Locate the cell with the specified text and output its (x, y) center coordinate. 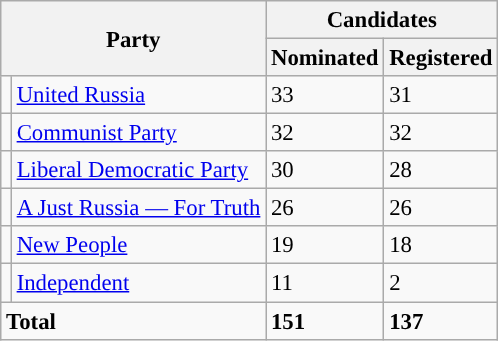
Candidates (382, 20)
19 (325, 245)
11 (325, 283)
Nominated (325, 58)
United Russia (138, 95)
33 (325, 95)
137 (441, 321)
18 (441, 245)
New People (138, 245)
2 (441, 283)
Registered (441, 58)
31 (441, 95)
30 (325, 170)
151 (325, 321)
Party (134, 38)
A Just Russia — For Truth (138, 208)
Total (134, 321)
Liberal Democratic Party (138, 170)
Independent (138, 283)
28 (441, 170)
Communist Party (138, 133)
